From the cell containing the given text, extract its center point as [x, y] coordinate. 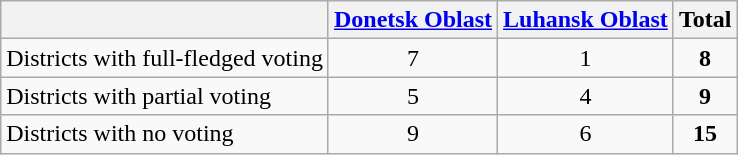
Districts with no voting [165, 134]
5 [412, 96]
Luhansk Oblast [586, 20]
6 [586, 134]
7 [412, 58]
Districts with full-fledged voting [165, 58]
1 [586, 58]
Donetsk Oblast [412, 20]
4 [586, 96]
Total [705, 20]
Districts with partial voting [165, 96]
15 [705, 134]
8 [705, 58]
